Output the (X, Y) coordinate of the center of the cell containing the given text.  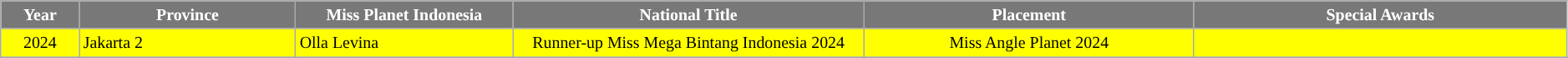
Runner-up Miss Mega Bintang Indonesia 2024 (688, 42)
Miss Angle Planet 2024 (1029, 42)
2024 (40, 42)
Placement (1029, 15)
Jakarta 2 (187, 42)
National Title (688, 15)
Year (40, 15)
Province (187, 15)
Special Awards (1380, 15)
Miss Planet Indonesia (404, 15)
Olla Levina (404, 42)
